Detect which cell encompasses the target text, then output its [x, y] center coordinate. 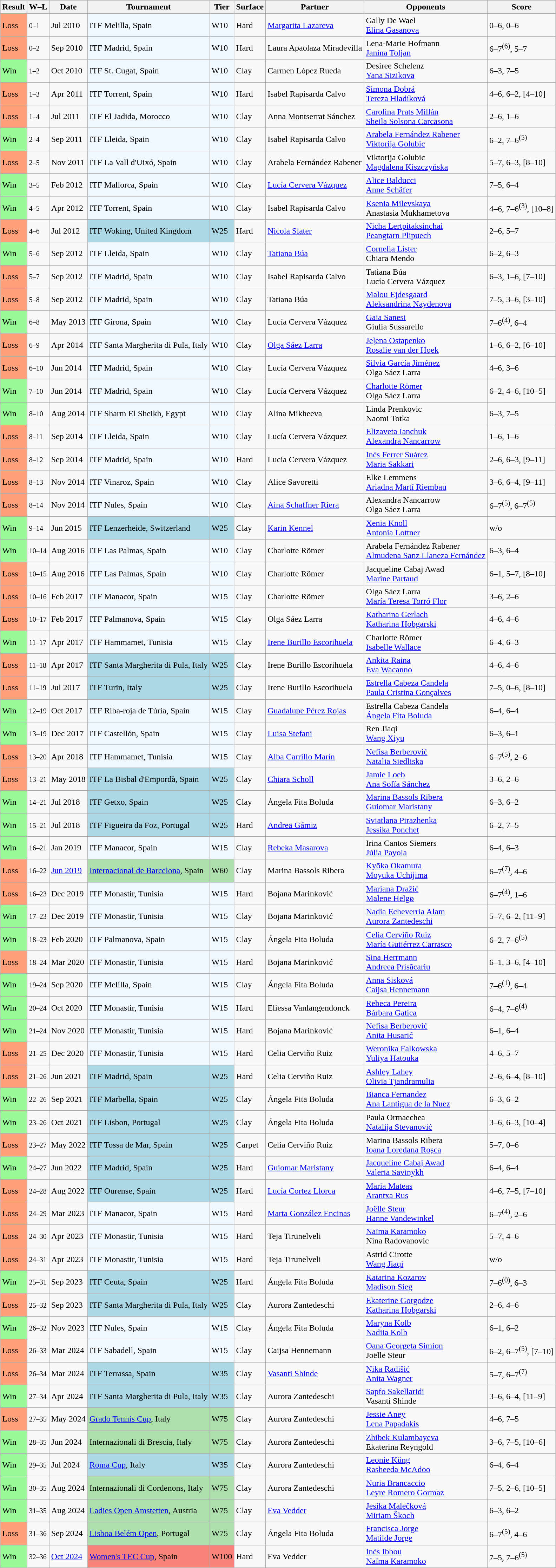
4–6 [38, 230]
Malou Ejdesgaard Aleksandrina Naydenova [426, 299]
Nadia Echeverría Alam Aurora Zantedeschi [426, 916]
Ren Jiaqi Wang Xiyu [426, 733]
7–5, 2–6, [10–5] [521, 1488]
Desiree Schelenz Yana Sizikova [426, 71]
24–30 [38, 1236]
6–3, 6–1 [521, 733]
4–6, 7–6(3), [10–8] [521, 208]
5–7 [38, 276]
11–19 [38, 688]
Sapfo Sakellaridi Vasanti Shinde [426, 1397]
5–7, 6–3, [8–10] [521, 162]
26–32 [38, 1328]
4–6, 5–7 [521, 1054]
7–5, 7–6(5) [521, 1556]
5–8 [38, 299]
Nefisa Berberović Natalia Siedliska [426, 757]
ITF Tossa de Mar, Spain [148, 1145]
ITF El Jadida, Morocco [148, 117]
ITF Ceuta, Spain [148, 1282]
Inès Ibbou Naïma Karamoko [426, 1556]
23–27 [38, 1145]
10–15 [38, 573]
Apr 2011 [68, 93]
Ladies Open Amstetten, Austria [148, 1510]
18–24 [38, 962]
ITF La Vall d'Uixó, Spain [148, 162]
ITF Mallorca, Spain [148, 185]
Rebeka Masarova [315, 848]
Tier [222, 7]
Ankita Raina Eva Wacanno [426, 665]
3–5 [38, 185]
Women's TEC Cup, Spain [148, 1556]
16–23 [38, 894]
ITF Sharm El Sheikh, Egypt [148, 414]
3–6, 6–3, [10–4] [521, 1122]
Cornelia Lister Chiara Mendo [426, 254]
Inés Ferrer Suárez Maria Sakkari [426, 459]
9–14 [38, 528]
7–5, 6–4 [521, 185]
31–36 [38, 1534]
Francisca Jorge Matilde Jorge [426, 1534]
6–2, 6–7(5), [7–10] [521, 1350]
Sep 2011 [68, 139]
1–6, 1–6 [521, 436]
Eliessa Vanlangendonck [315, 1007]
Jun 2019 [68, 870]
Carolina Prats Millán Sheila Solsona Carcasona [426, 117]
25–31 [38, 1282]
6–7(4), 1–6 [521, 894]
Aug 2014 [68, 414]
Apr 2014 [68, 345]
Joëlle Steur Hanne Vandewinkel [426, 1213]
8–11 [38, 436]
17–23 [38, 916]
6–2, 7–5 [521, 825]
6–7(5), 6–7(5) [521, 505]
Surface [250, 7]
Nicola Slater [315, 230]
4–6, 6–2, [4–10] [521, 93]
Elizaveta Ianchuk Alexandra Nancarrow [426, 436]
27–35 [38, 1419]
6–1, 6–4 [521, 1031]
Internacional de Barcelona, Spain [148, 870]
Jul 2024 [68, 1465]
Mar 2020 [68, 962]
May 2018 [68, 779]
Arabela Fernández Rabener Viktorija Golubic [426, 139]
6–8 [38, 322]
Marina Bassols Ribera Ioana Loredana Roșca [426, 1145]
Jessie Aney Lena Papadakis [426, 1419]
Dec 2017 [68, 733]
1–4 [38, 117]
Date [68, 7]
Carmen López Rueda [315, 71]
5–7, 0–6 [521, 1145]
8–13 [38, 482]
6–7(4), 2–6 [521, 1213]
Arabela Fernández Rabener [315, 162]
11–17 [38, 642]
10–17 [38, 619]
Guiomar Maristany [315, 1168]
3–6, 6–4, [9–11] [521, 482]
Jan 2019 [68, 848]
Nefisa Berberović Anita Husarić [426, 1031]
31–35 [38, 1510]
25–32 [38, 1305]
Nov 2011 [68, 162]
Score [521, 7]
ITF Getxo, Spain [148, 802]
Nov 2023 [68, 1328]
8–14 [38, 505]
8–12 [38, 459]
Nov 2020 [68, 1031]
Internazionali di Brescia, Italy [148, 1442]
Jacqueline Cabaj Awad Marine Partaud [426, 573]
Sviatlana Pirazhenka Jessika Ponchet [426, 825]
ITF Riba-roja de Túria, Spain [148, 711]
Kyōka Okamura Moyuka Uchijima [426, 870]
5–7, 6–7(7) [521, 1373]
Nika Radišić Anita Wagner [426, 1373]
6–2, 4–6, [10–5] [521, 391]
2–6, 6–3, [9–11] [521, 459]
2–5 [38, 162]
Jacqueline Cabaj Awad Valeria Savinykh [426, 1168]
7–5, 3–6, [3–10] [521, 299]
Andrea Gámiz [315, 825]
Astrid Cirotte Wang Jiaqi [426, 1259]
Oct 2021 [68, 1122]
Estrella Cabeza Candela Paula Cristina Gonçalves [426, 688]
Mariana Dražić Malene Helgø [426, 894]
Vasanti Shinde [315, 1373]
Jeļena Ostapenko Rosalie van der Hoek [426, 345]
6–10 [38, 368]
2–6, 6–4, [8–10] [521, 1076]
Katharina Gerlach Katharina Hobgarski [426, 619]
ITF Girona, Spain [148, 322]
Ksenia Milevskaya Anastasia Mukhametova [426, 208]
Gaia Sanesi Giulia Sussarello [426, 322]
Maria Mateas Arantxa Rus [426, 1191]
Naïma Karamoko Nina Radovanovic [426, 1236]
20–24 [38, 1007]
30–35 [38, 1488]
Arabela Fernández Rabener Almudena Sanz Llaneza Fernández [426, 551]
Guadalupe Pérez Rojas [315, 711]
Maryna Kolb Nadiia Kolb [426, 1328]
16–22 [38, 870]
Karin Kennel [315, 528]
21–25 [38, 1054]
21–26 [38, 1076]
Jul 2017 [68, 688]
Celia Cerviño Ruiz María Gutiérrez Carrasco [426, 939]
Luisa Stefani [315, 733]
6–7(5), 2–6 [521, 757]
Jul 2012 [68, 230]
Olga Sáez Larra María Teresa Torró Flor [426, 596]
Alice Balducci Anne Schäfer [426, 185]
Margarita Lazareva [315, 25]
Irina Cantos Siemers Júlia Payola [426, 848]
Marina Bassols Ribera Guiomar Maristany [426, 802]
Dec 2020 [68, 1054]
Feb 2012 [68, 185]
11–18 [38, 665]
ITF La Bisbal d'Empordà, Spain [148, 779]
ITF Sabadell, Spain [148, 1350]
Jamie Loeb Ana Sofía Sánchez [426, 779]
13–20 [38, 757]
Oct 2020 [68, 1007]
ITF Woking, United Kingdom [148, 230]
6–1, 5–7, [8–10] [521, 573]
ITF Castellón, Spain [148, 733]
W–L [38, 7]
6–3, 6–4 [521, 551]
0–6, 0–6 [521, 25]
Xenia Knoll Antonia Lottner [426, 528]
7–5, 0–6, [8–10] [521, 688]
Jun 2015 [68, 528]
26–34 [38, 1373]
23–26 [38, 1122]
24–29 [38, 1213]
Apr 2012 [68, 208]
Marina Bassols Ribera [315, 870]
Weronika Falkowska Yuliya Hatouka [426, 1054]
1–6, 6–2, [6–10] [521, 345]
Carpet [250, 1145]
2–6, 5–7 [521, 230]
Paula Ormaechea Natalija Stevanović [426, 1122]
6–2, 6–3 [521, 254]
0–1 [38, 25]
Charlotte Römer Olga Sáez Larra [426, 391]
2–6, 4–6 [521, 1305]
Bianca Fernandez Ana Lantigua de la Nuez [426, 1099]
ITF Figueira da Foz, Portugal [148, 825]
Charlotte Römer Isabelle Wallace [426, 642]
21–24 [38, 1031]
Sep 2024 [68, 1534]
1–2 [38, 71]
Alba Carrillo Marín [315, 757]
Grado Tennis Cup, Italy [148, 1419]
5–7, 4–6 [521, 1236]
Sep 2020 [68, 985]
W60 [222, 870]
Aina Schaffner Riera [315, 505]
Caijsa Hennemann [315, 1350]
Linda Prenkovic Naomi Totka [426, 414]
Silvia García Jiménez Olga Sáez Larra [426, 368]
Leonie Küng Rasheeda McAdoo [426, 1465]
Zhibek Kulambayeva Ekaterina Reyngold [426, 1442]
Sep 2010 [68, 48]
Oct 2024 [68, 1556]
ITF Terrassa, Spain [148, 1373]
Anna Sisková Caijsa Hennemann [426, 985]
16–21 [38, 848]
May 2022 [68, 1145]
Jun 2021 [68, 1076]
18–23 [38, 939]
Nicha Lertpitaksinchai Peangtarn Plipuech [426, 230]
ITF St. Cugat, Spain [148, 71]
28–35 [38, 1442]
Partner [315, 7]
Lucía Cortez Llorca [315, 1191]
Roma Cup, Italy [148, 1465]
W100 [222, 1556]
14–21 [38, 802]
5–6 [38, 254]
Jun 2022 [68, 1168]
4–6, 7–5, [7–10] [521, 1191]
4–6, 7–5 [521, 1419]
Ashley Lahey Olivia Tjandramulia [426, 1076]
13–21 [38, 779]
1–3 [38, 93]
7–10 [38, 391]
Oct 2010 [68, 71]
ITF Vinaroz, Spain [148, 482]
Simona Dobrá Tereza Hladíková [426, 93]
Apr 2024 [68, 1397]
Jul 2010 [68, 25]
29–35 [38, 1465]
Alina Mikheeva [315, 414]
24–27 [38, 1168]
Jul 2011 [68, 117]
Laura Apaolaza Miradevilla [315, 48]
6–7(5), 4–6 [521, 1534]
Jesika Malečková Miriam Škoch [426, 1510]
Alice Savoretti [315, 482]
Sep 2021 [68, 1099]
Rebeca Pereira Bárbara Gatica [426, 1007]
24–31 [38, 1259]
0–2 [38, 48]
7–6(0), 6–3 [521, 1282]
7–6(1), 6–4 [521, 985]
10–16 [38, 596]
22–26 [38, 1099]
12–19 [38, 711]
Chiara Scholl [315, 779]
6–4, 7–6(4) [521, 1007]
26–33 [38, 1350]
May 2013 [68, 322]
3–6, 7–5, [10–6] [521, 1442]
Internazionali di Cordenons, Italy [148, 1488]
19–24 [38, 985]
ITF Turin, Italy [148, 688]
Katarina Kozarov Madison Sieg [426, 1282]
Elke Lemmens Ariadna Martí Riembau [426, 482]
Oana Georgeta Simion Joëlle Steur [426, 1350]
3–6, 6–4, [11–9] [521, 1397]
Jun 2024 [68, 1442]
27–34 [38, 1397]
ITF Marbella, Spain [148, 1099]
24–28 [38, 1191]
Aug 2022 [68, 1191]
6–9 [38, 345]
6–1, 3–6, [4–10] [521, 962]
5–7, 6–2, [11–9] [521, 916]
Sina Herrmann Andreea Prisăcariu [426, 962]
Viktorija Golubic Magdalena Kiszczyńska [426, 162]
Mar 2023 [68, 1213]
Gally De Wael Elina Gasanova [426, 25]
4–6, 3–6 [521, 368]
32–36 [38, 1556]
Tournament [148, 7]
ITF Ourense, Spain [148, 1191]
13–19 [38, 733]
Lena-Marie Hofmann Janina Toljan [426, 48]
Alexandra Nancarrow Olga Sáez Larra [426, 505]
Ekaterine Gorgodze Katharina Hobgarski [426, 1305]
Tatiana Búa Lucía Cervera Vázquez [426, 276]
ITF Lenzerheide, Switzerland [148, 528]
Result [14, 7]
6–1, 6–2 [521, 1328]
Estrella Cabeza Candela Ángela Fita Boluda [426, 711]
2–4 [38, 139]
7–6(4), 6–4 [521, 322]
10–14 [38, 551]
2–6, 1–6 [521, 117]
15–21 [38, 825]
Oct 2017 [68, 711]
6–7(7), 4–6 [521, 870]
May 2024 [68, 1419]
Opponents [426, 7]
Anna Montserrat Sánchez [315, 117]
6–3, 1–6, [7–10] [521, 276]
ITF Lisbon, Portugal [148, 1122]
8–10 [38, 414]
Lisboa Belém Open, Portugal [148, 1534]
Apr 2018 [68, 757]
Nuria Brancaccio Leyre Romero Gormaz [426, 1488]
4–5 [38, 208]
6–7(6), 5–7 [521, 48]
Marta González Encinas [315, 1213]
Feb 2020 [68, 939]
